Locate the cell with the specified text and output its [X, Y] center coordinate. 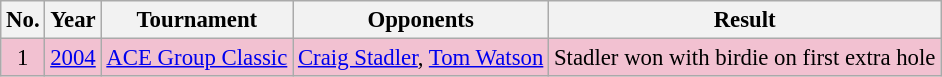
ACE Group Classic [197, 58]
Opponents [421, 20]
Craig Stadler, Tom Watson [421, 58]
No. [23, 20]
1 [23, 58]
Year [73, 20]
Stadler won with birdie on first extra hole [745, 58]
Result [745, 20]
2004 [73, 58]
Tournament [197, 20]
